Scan for the cell matching the given text and deliver its [X, Y] coordinate at center. 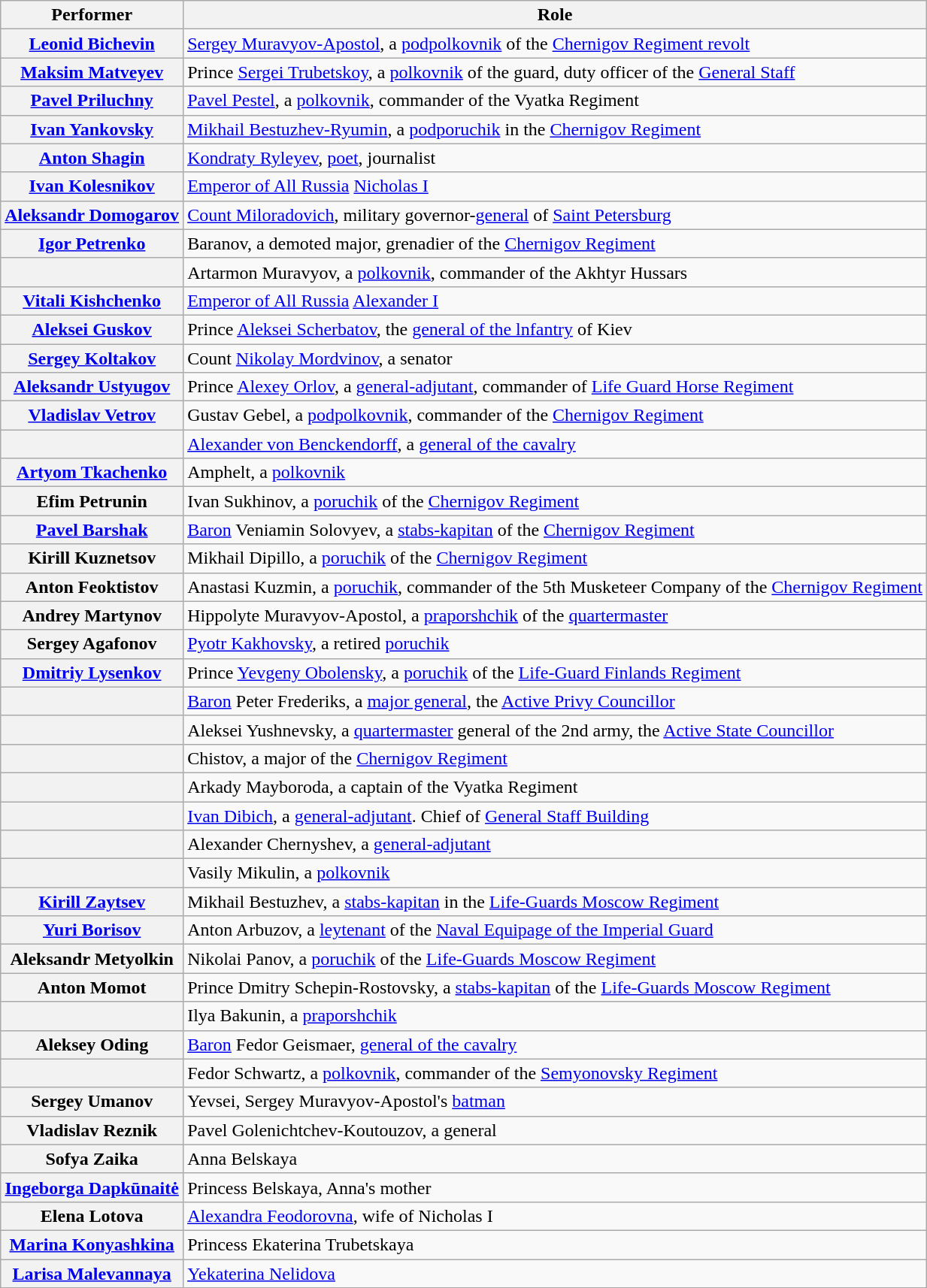
Aleksandr Ustyugov [92, 387]
Prince Yevgeny Obolensky, a poruchik of the Life-Guard Finlands Regiment [555, 673]
Princess Ekaterina Trubetskaya [555, 1244]
Pavel Pestel, a polkovnik, commander of the Vyatka Regiment [555, 101]
Sergey Agafonov [92, 644]
Yekaterina Nelidova [555, 1274]
Amphelt, a polkovnik [555, 473]
Sergey Koltakov [92, 358]
Prince Alexey Orlov, a general-adjutant, commander of Life Guard Horse Regiment [555, 387]
Prince Sergei Trubetskoy, a polkovnik of the guard, duty officer of the General Staff [555, 72]
Nikolai Panov, a poruchik of the Life-Guards Moscow Regiment [555, 959]
Emperor of All Russia Alexander I [555, 301]
Anton Momot [92, 987]
Igor Petrenko [92, 243]
Anastasi Kuzmin, a poruchik, commander of the 5th Musketeer Company of the Chernigov Regiment [555, 587]
Larisa Malevannaya [92, 1274]
Dmitriy Lysenkov [92, 673]
Elena Lotova [92, 1216]
Pyotr Kakhovsky, a retired poruchik [555, 644]
Pavel Priluchny [92, 101]
Ilya Bakunin, a praporshchik [555, 1016]
Maksim Matveyev [92, 72]
Mikhail Bestuzhev-Ryumin, a podporuchik in the Chernigov Regiment [555, 129]
Hippolyte Muravyov-Apostol, a praporshchik of the quartermaster [555, 615]
Kirill Zaytsev [92, 902]
Aleksei Guskov [92, 329]
Ivan Yankovsky [92, 129]
Baron Peter Frederiks, a major general, the Active Privy Councillor [555, 701]
Vladislav Reznik [92, 1130]
Mikhail Bestuzhev, a stabs-kapitan in the Life-Guards Moscow Regiment [555, 902]
Count Miloradovich, military governor-general of Saint Petersburg [555, 215]
Arkady Mayboroda, a captain of the Vyatka Regiment [555, 787]
Ivan Kolesnikov [92, 186]
Baranov, a demoted major, grenadier of the Chernigov Regiment [555, 243]
Chistov, a major of the Chernigov Regiment [555, 758]
Pavel Golenichtchev-Koutouzov, a general [555, 1130]
Artarmon Muravyov, a polkovnik, commander of the Akhtyr Hussars [555, 272]
Sergey Umanov [92, 1102]
Aleksandr Domogarov [92, 215]
Aleksandr Metyolkin [92, 959]
Andrey Martynov [92, 615]
Yevsei, Sergey Muravyov-Apostol's batman [555, 1102]
Baron Veniamin Solovyev, a stabs-kapitan of the Chernigov Regiment [555, 530]
Count Nikolay Mordvinov, a senator [555, 358]
Prince Dmitry Schepin-Rostovsky, a stabs-kapitan of the Life-Guards Moscow Regiment [555, 987]
Leonid Bichevin [92, 44]
Vladislav Vetrov [92, 416]
Anton Arbuzov, a leytenant of the Naval Equipage of the Imperial Guard [555, 930]
Emperor of All Russia Nicholas I [555, 186]
Alexander Chernyshev, a general-adjutant [555, 845]
Ingeborga Dapkūnaitė [92, 1187]
Sofya Zaika [92, 1159]
Ivan Dibich, a general-adjutant. Chief of General Staff Building [555, 815]
Aleksei Yushnevsky, a quartermaster general of the 2nd army, the Active State Councillor [555, 730]
Kirill Kuznetsov [92, 558]
Yuri Borisov [92, 930]
Anton Shagin [92, 158]
Alexandra Feodorovna, wife of Nicholas I [555, 1216]
Aleksey Oding [92, 1045]
Efim Petrunin [92, 501]
Artyom Tkachenko [92, 473]
Performer [92, 15]
Anna Belskaya [555, 1159]
Vitali Kishchenko [92, 301]
Gustav Gebel, a podpolkovnik, commander of the Chernigov Regiment [555, 416]
Fedor Schwartz, a polkovnik, commander of the Semyonovsky Regiment [555, 1073]
Kondraty Ryleyev, poet, journalist [555, 158]
Vasily Mikulin, a polkovnik [555, 873]
Mikhail Dipillo, a poruchik of the Chernigov Regiment [555, 558]
Baron Fedor Geismaer, general of the cavalry [555, 1045]
Alexander von Benckendorff, a general of the cavalry [555, 444]
Pavel Barshak [92, 530]
Anton Feoktistov [92, 587]
Ivan Sukhinov, a poruchik of the Chernigov Regiment [555, 501]
Marina Konyashkina [92, 1244]
Role [555, 15]
Prince Aleksei Scherbatov, the general of the lnfantry of Kiev [555, 329]
Sergey Muravyov-Apostol, a podpolkovnik of the Chernigov Regiment revolt [555, 44]
Princess Belskaya, Anna's mother [555, 1187]
